For the text-containing cell, return its midpoint in [X, Y] coordinate format. 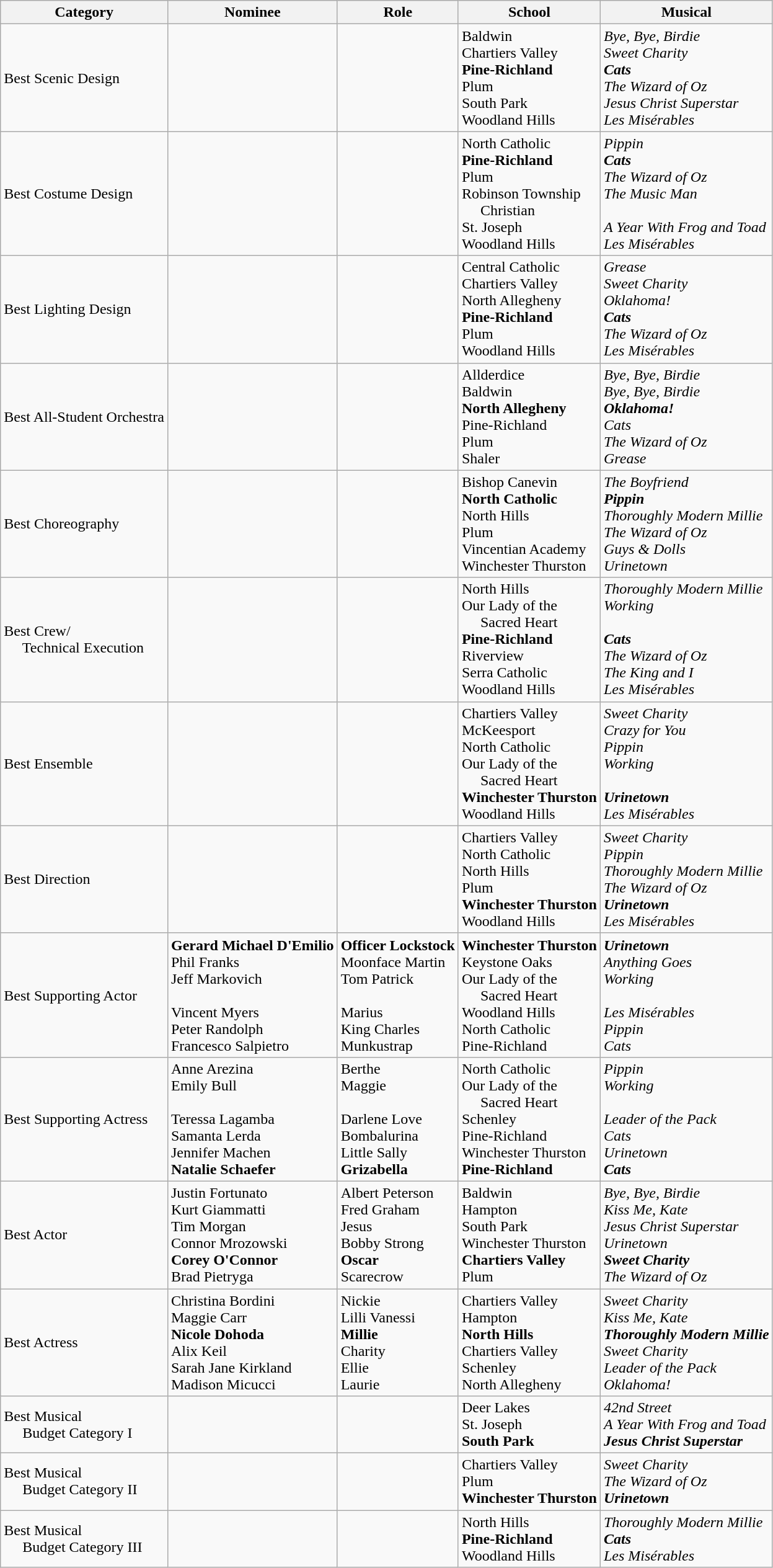
Best Actor [84, 1234]
North CatholicOur Lady of the Sacred HeartSchenleyPine-RichlandWinchester ThurstonPine-Richland [529, 1119]
Officer LockstockMoonface MartinTom PatrickMariusKing CharlesMunkustrap [398, 995]
Winchester ThurstonKeystone OaksOur Lady of the Sacred HeartWoodland HillsNorth CatholicPine-Richland [529, 995]
Chartiers ValleyHamptonNorth HillsChartiers ValleySchenleyNorth Allegheny [529, 1342]
Best Choreography [84, 523]
Justin FortunatoKurt GiammattiTim MorganConnor MrozowskiCorey O'ConnorBrad Pietryga [252, 1234]
Bye, Bye, BirdieBye, Bye, BirdieOklahoma!CatsThe Wizard of OzGrease [686, 417]
Best Musical Budget Category III [84, 1539]
Best Musical Budget Category I [84, 1425]
Nominee [252, 12]
PippinWorkingLeader of the PackCatsUrinetownCats [686, 1119]
Central CatholicChartiers ValleyNorth AlleghenyPine-RichlandPlumWoodland Hills [529, 309]
Albert PetersonFred GrahamJesusBobby StrongOscarScarecrow [398, 1234]
Sweet CharityKiss Me, KateThoroughly Modern MillieSweet CharityLeader of the PackOklahoma! [686, 1342]
Chartiers ValleyMcKeesportNorth CatholicOur Lady of the Sacred HeartWinchester ThurstonWoodland Hills [529, 764]
Category [84, 12]
Best Supporting Actor [84, 995]
Thoroughly Modern MillieCatsLes Misérables [686, 1539]
Sweet CharityThe Wizard of OzUrinetown [686, 1482]
Chartiers ValleyPlumWinchester Thurston [529, 1482]
BaldwinChartiers ValleyPine-RichlandPlumSouth ParkWoodland Hills [529, 78]
Bye, Bye, BirdieKiss Me, KateJesus Christ SuperstarUrinetownSweet CharityThe Wizard of Oz [686, 1234]
Sweet CharityCrazy for YouPippinWorkingUrinetownLes Misérables [686, 764]
Best Scenic Design [84, 78]
Best Ensemble [84, 764]
BaldwinHamptonSouth ParkWinchester ThurstonChartiers ValleyPlum [529, 1234]
Chartiers ValleyNorth CatholicNorth HillsPlumWinchester ThurstonWoodland Hills [529, 880]
NickieLilli VanessiMillieCharityEllieLaurie [398, 1342]
Best Lighting Design [84, 309]
Best Musical Budget Category II [84, 1482]
PippinCatsThe Wizard of OzThe Music ManA Year With Frog and ToadLes Misérables [686, 194]
BertheMaggieDarlene LoveBombalurinaLittle SallyGrizabella [398, 1119]
Anne ArezinaEmily BullTeressa LagambaSamanta LerdaJennifer MachenNatalie Schaefer [252, 1119]
Best Costume Design [84, 194]
Bye, Bye, BirdieSweet CharityCatsThe Wizard of OzJesus Christ SuperstarLes Misérables [686, 78]
School [529, 12]
Musical [686, 12]
Best All-Student Orchestra [84, 417]
Deer LakesSt. JosephSouth Park [529, 1425]
Gerard Michael D'EmilioPhil FranksJeff MarkovichVincent MyersPeter RandolphFrancesco Salpietro [252, 995]
Sweet CharityPippinThoroughly Modern MillieThe Wizard of OzUrinetownLes Misérables [686, 880]
Thoroughly Modern MillieWorkingCatsThe Wizard of OzThe King and ILes Misérables [686, 639]
Best Direction [84, 880]
AllderdiceBaldwinNorth AlleghenyPine-RichlandPlumShaler [529, 417]
UrinetownAnything GoesWorkingLes MisérablesPippinCats [686, 995]
GreaseSweet CharityOklahoma!CatsThe Wizard of OzLes Misérables [686, 309]
Bishop CanevinNorth CatholicNorth HillsPlumVincentian AcademyWinchester Thurston [529, 523]
Role [398, 12]
North CatholicPine-RichlandPlumRobinson Township ChristianSt. JosephWoodland Hills [529, 194]
North HillsOur Lady of the Sacred HeartPine-RichlandRiverviewSerra CatholicWoodland Hills [529, 639]
Best Crew/ Technical Execution [84, 639]
42nd StreetA Year With Frog and ToadJesus Christ Superstar [686, 1425]
Best Supporting Actress [84, 1119]
Best Actress [84, 1342]
Christina BordiniMaggie CarrNicole DohodaAlix KeilSarah Jane KirklandMadison Micucci [252, 1342]
North HillsPine-RichlandWoodland Hills [529, 1539]
The BoyfriendPippinThoroughly Modern MillieThe Wizard of OzGuys & DollsUrinetown [686, 523]
